Determine the [x, y] coordinate at the center of the cell enclosing the given text.  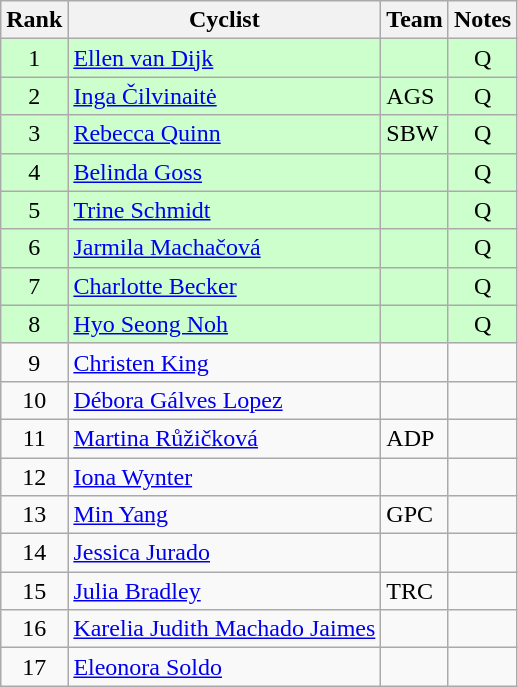
SBW [415, 134]
Julia Bradley [224, 591]
12 [34, 477]
4 [34, 172]
13 [34, 515]
Ellen van Dijk [224, 58]
11 [34, 438]
Hyo Seong Noh [224, 324]
9 [34, 362]
1 [34, 58]
Notes [482, 20]
Eleonora Soldo [224, 667]
ADP [415, 438]
GPC [415, 515]
6 [34, 248]
8 [34, 324]
Cyclist [224, 20]
Débora Gálves Lopez [224, 400]
AGS [415, 96]
17 [34, 667]
Rebecca Quinn [224, 134]
10 [34, 400]
Min Yang [224, 515]
7 [34, 286]
Jarmila Machačová [224, 248]
Inga Čilvinaitė [224, 96]
Iona Wynter [224, 477]
Christen King [224, 362]
5 [34, 210]
Rank [34, 20]
Team [415, 20]
3 [34, 134]
Karelia Judith Machado Jaimes [224, 629]
Belinda Goss [224, 172]
TRC [415, 591]
Martina Růžičková [224, 438]
14 [34, 553]
Trine Schmidt [224, 210]
16 [34, 629]
2 [34, 96]
Charlotte Becker [224, 286]
Jessica Jurado [224, 553]
15 [34, 591]
